Pinpoint the cell where the given text exists, returning its (x, y) midpoint coordinate. 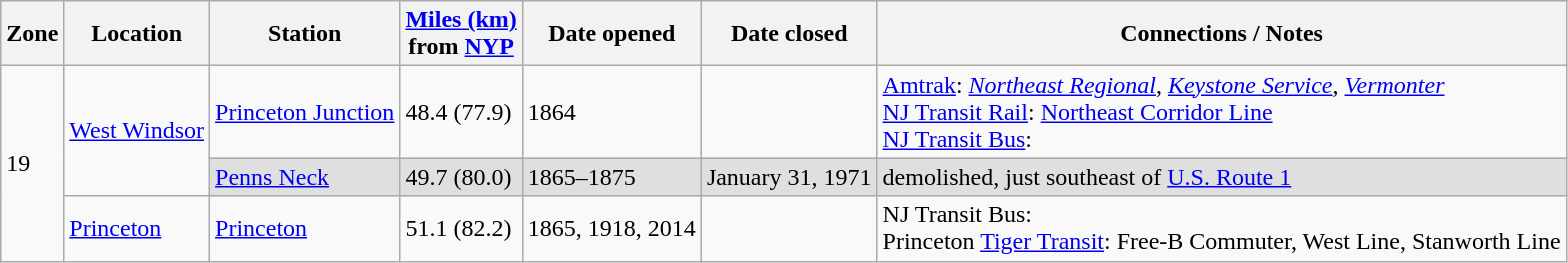
Penns Neck (305, 177)
West Windsor (137, 131)
48.4 (77.9) (461, 112)
demolished, just southeast of U.S. Route 1 (1222, 177)
January 31, 1971 (789, 177)
Zone (32, 34)
1864 (612, 112)
Station (305, 34)
NJ Transit Bus: Princeton Tiger Transit: Free-B Commuter, West Line, Stanworth Line (1222, 228)
49.7 (80.0) (461, 177)
Connections / Notes (1222, 34)
Date closed (789, 34)
51.1 (82.2) (461, 228)
Miles (km)from NYP (461, 34)
19 (32, 164)
1865, 1918, 2014 (612, 228)
Date opened (612, 34)
1865–1875 (612, 177)
Location (137, 34)
Princeton Junction (305, 112)
Amtrak: Northeast Regional, Keystone Service, VermonterNJ Transit Rail: Northeast Corridor LineNJ Transit Bus: (1222, 112)
